Identify which cell holds the provided text, then report its (X, Y) central coordinate. 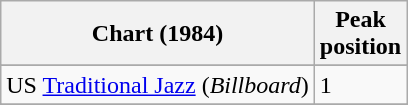
Peakposition (360, 34)
1 (360, 85)
US Traditional Jazz (Billboard) (158, 85)
Chart (1984) (158, 34)
